Scan for the cell matching the given text and deliver its (x, y) coordinate at center. 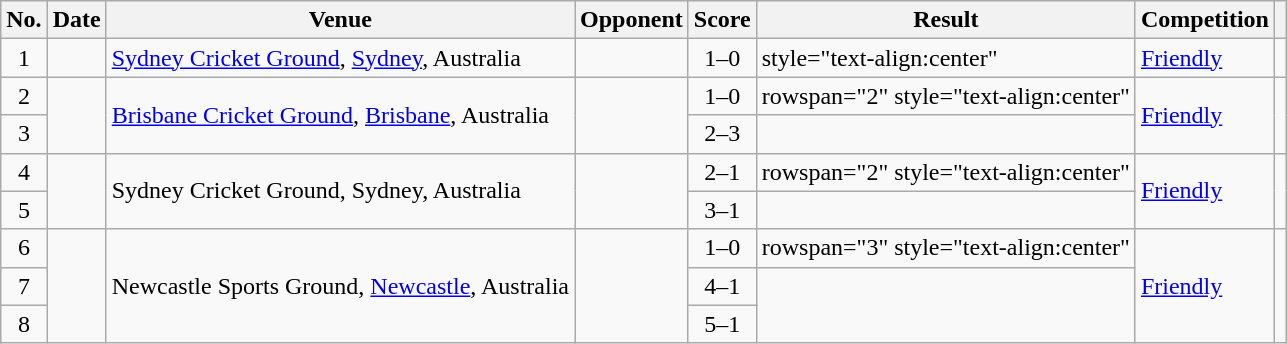
6 (24, 248)
4 (24, 172)
2–3 (722, 134)
2–1 (722, 172)
No. (24, 20)
Date (76, 20)
Brisbane Cricket Ground, Brisbane, Australia (340, 115)
Venue (340, 20)
5–1 (722, 324)
5 (24, 210)
1 (24, 58)
3–1 (722, 210)
Opponent (631, 20)
3 (24, 134)
Newcastle Sports Ground, Newcastle, Australia (340, 286)
Score (722, 20)
rowspan="3" style="text-align:center" (946, 248)
style="text-align:center" (946, 58)
Result (946, 20)
7 (24, 286)
8 (24, 324)
Competition (1204, 20)
2 (24, 96)
4–1 (722, 286)
